Locate the cell with the specified text and output its [X, Y] center coordinate. 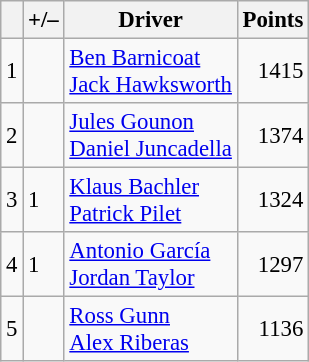
5 [12, 330]
Ross Gunn Alex Riberas [150, 330]
Driver [150, 20]
1136 [272, 330]
+/– [44, 20]
4 [12, 264]
1374 [272, 136]
1415 [272, 72]
Jules Gounon Daniel Juncadella [150, 136]
2 [12, 136]
3 [12, 200]
1297 [272, 264]
Klaus Bachler Patrick Pilet [150, 200]
1324 [272, 200]
Antonio García Jordan Taylor [150, 264]
Points [272, 20]
Ben Barnicoat Jack Hawksworth [150, 72]
